Locate the cell with the specified text and output its [x, y] center coordinate. 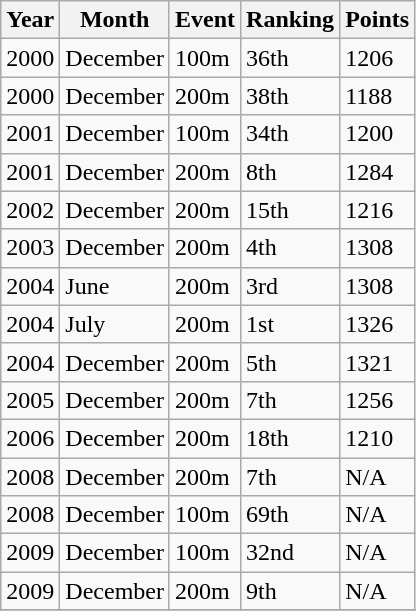
69th [290, 515]
July [115, 324]
1188 [378, 96]
1210 [378, 438]
1st [290, 324]
5th [290, 362]
1321 [378, 362]
9th [290, 591]
38th [290, 96]
2006 [30, 438]
15th [290, 210]
2003 [30, 248]
32nd [290, 553]
3rd [290, 286]
Year [30, 20]
Event [204, 20]
18th [290, 438]
2002 [30, 210]
1284 [378, 172]
1256 [378, 400]
4th [290, 248]
Ranking [290, 20]
36th [290, 58]
June [115, 286]
1200 [378, 134]
2005 [30, 400]
8th [290, 172]
34th [290, 134]
1206 [378, 58]
Points [378, 20]
1216 [378, 210]
1326 [378, 324]
Month [115, 20]
